Capture the cell that displays the provided text and extract its [x, y] central coordinate. 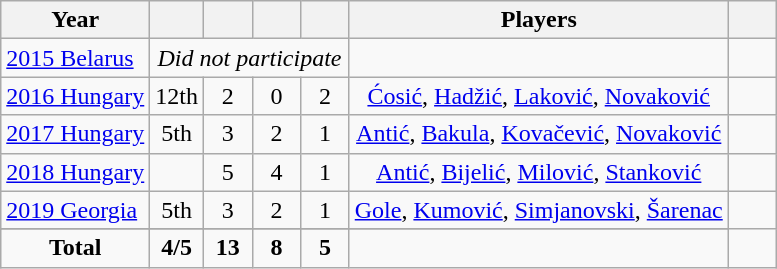
4/5 [177, 248]
Total [76, 248]
Year [76, 20]
2019 Georgia [76, 210]
2016 Hungary [76, 96]
2017 Hungary [76, 134]
8 [276, 248]
Did not participate [250, 58]
0 [276, 96]
Antić, Bijelić, Milović, Stanković [538, 172]
2018 Hungary [76, 172]
13 [228, 248]
Ćosić, Hadžić, Laković, Novaković [538, 96]
2015 Belarus [76, 58]
Gole, Kumović, Simjanovski, Šarenac [538, 210]
4 [276, 172]
12th [177, 96]
Players [538, 20]
Antić, Bakula, Kovačević, Novaković [538, 134]
